Provide the [X, Y] coordinate of the cell's center where the given text is located.  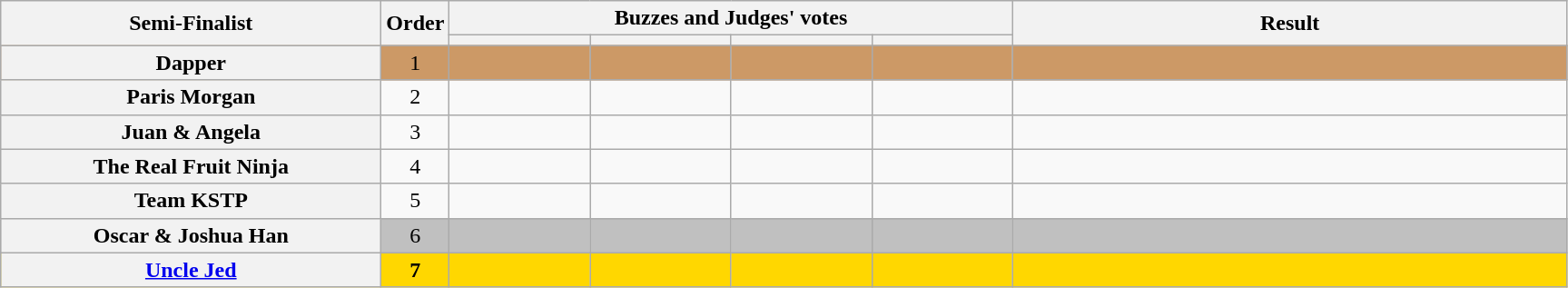
Paris Morgan [191, 97]
4 [416, 166]
Oscar & Joshua Han [191, 235]
The Real Fruit Ninja [191, 166]
6 [416, 235]
Uncle Jed [191, 270]
Juan & Angela [191, 132]
Team KSTP [191, 201]
Order [416, 24]
Result [1289, 24]
1 [416, 63]
Buzzes and Judges' votes [731, 18]
Semi-Finalist [191, 24]
7 [416, 270]
3 [416, 132]
Dapper [191, 63]
2 [416, 97]
5 [416, 201]
